Locate the cell with the specified text and output its (x, y) center coordinate. 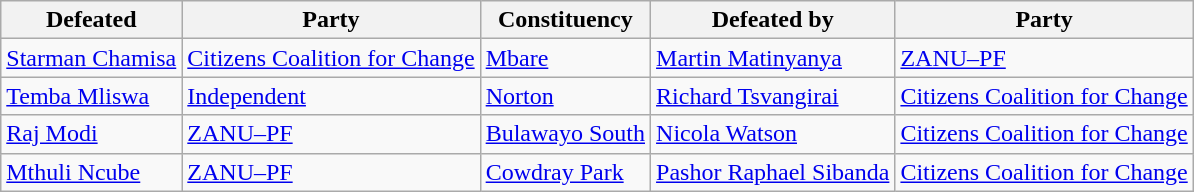
Pashor Raphael Sibanda (773, 172)
Raj Modi (92, 134)
Defeated by (773, 20)
Nicola Watson (773, 134)
Defeated (92, 20)
Mbare (565, 58)
Richard Tsvangirai (773, 96)
Temba Mliswa (92, 96)
Cowdray Park (565, 172)
Constituency (565, 20)
Bulawayo South (565, 134)
Mthuli Ncube (92, 172)
Norton (565, 96)
Martin Matinyanya (773, 58)
Starman Chamisa (92, 58)
Independent (331, 96)
